Determine the (X, Y) coordinate at the center of the cell enclosing the given text.  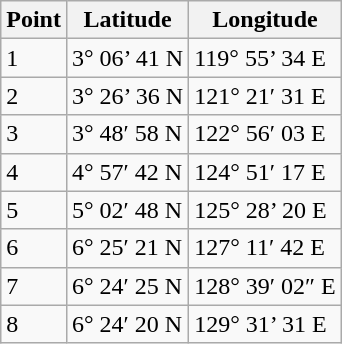
4 (34, 172)
124° 51′ 17 E (266, 172)
128° 39′ 02″ E (266, 286)
122° 56′ 03 E (266, 134)
5 (34, 210)
5° 02′ 48 N (127, 210)
7 (34, 286)
6° 25′ 21 N (127, 248)
6° 24′ 20 N (127, 324)
1 (34, 58)
121° 21′ 31 E (266, 96)
4° 57′ 42 N (127, 172)
119° 55’ 34 E (266, 58)
Latitude (127, 20)
6° 24′ 25 N (127, 286)
Point (34, 20)
3° 26’ 36 N (127, 96)
6 (34, 248)
129° 31’ 31 E (266, 324)
8 (34, 324)
Longitude (266, 20)
2 (34, 96)
3° 48′ 58 N (127, 134)
127° 11′ 42 E (266, 248)
125° 28’ 20 E (266, 210)
3° 06’ 41 N (127, 58)
3 (34, 134)
